Scan for the cell matching the given text and deliver its [X, Y] coordinate at center. 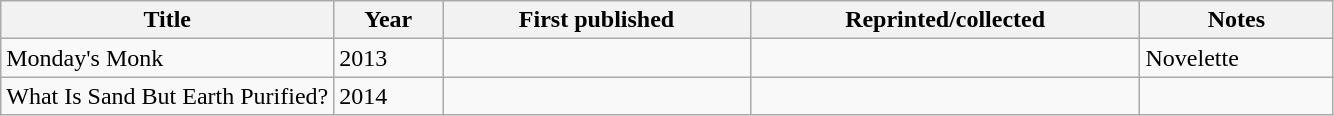
2013 [388, 58]
2014 [388, 96]
Notes [1236, 20]
Title [168, 20]
Year [388, 20]
Reprinted/collected [945, 20]
Monday's Monk [168, 58]
First published [596, 20]
Novelette [1236, 58]
What Is Sand But Earth Purified? [168, 96]
